Return the [X, Y] coordinate for the center point of the cell that contains the specified text.  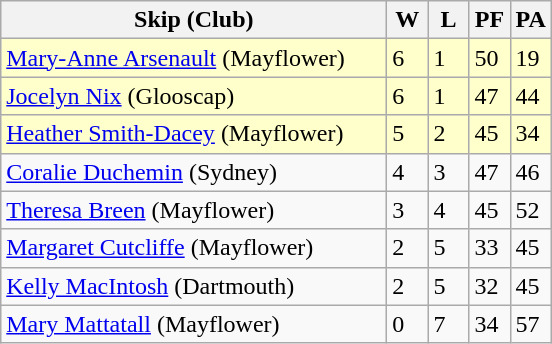
50 [490, 58]
32 [490, 286]
57 [530, 324]
7 [448, 324]
PF [490, 20]
Mary-Anne Arsenault (Mayflower) [194, 58]
Skip (Club) [194, 20]
Jocelyn Nix (Glooscap) [194, 96]
Margaret Cutcliffe (Mayflower) [194, 248]
Heather Smith-Dacey (Mayflower) [194, 134]
52 [530, 210]
0 [408, 324]
19 [530, 58]
Mary Mattatall (Mayflower) [194, 324]
PA [530, 20]
46 [530, 172]
L [448, 20]
44 [530, 96]
Kelly MacIntosh (Dartmouth) [194, 286]
W [408, 20]
Coralie Duchemin (Sydney) [194, 172]
Theresa Breen (Mayflower) [194, 210]
33 [490, 248]
